Detect which cell encompasses the target text, then output its [x, y] center coordinate. 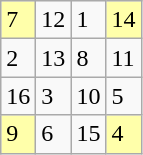
10 [88, 96]
1 [88, 20]
11 [124, 58]
9 [18, 134]
12 [54, 20]
13 [54, 58]
7 [18, 20]
8 [88, 58]
2 [18, 58]
15 [88, 134]
5 [124, 96]
16 [18, 96]
6 [54, 134]
3 [54, 96]
14 [124, 20]
4 [124, 134]
